Search for the cell housing the specified text and yield its (X, Y) center coordinate. 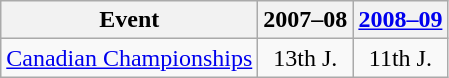
13th J. (306, 58)
2007–08 (306, 20)
2008–09 (400, 20)
11th J. (400, 58)
Event (130, 20)
Canadian Championships (130, 58)
